Scan for the cell matching the given text and deliver its (x, y) coordinate at center. 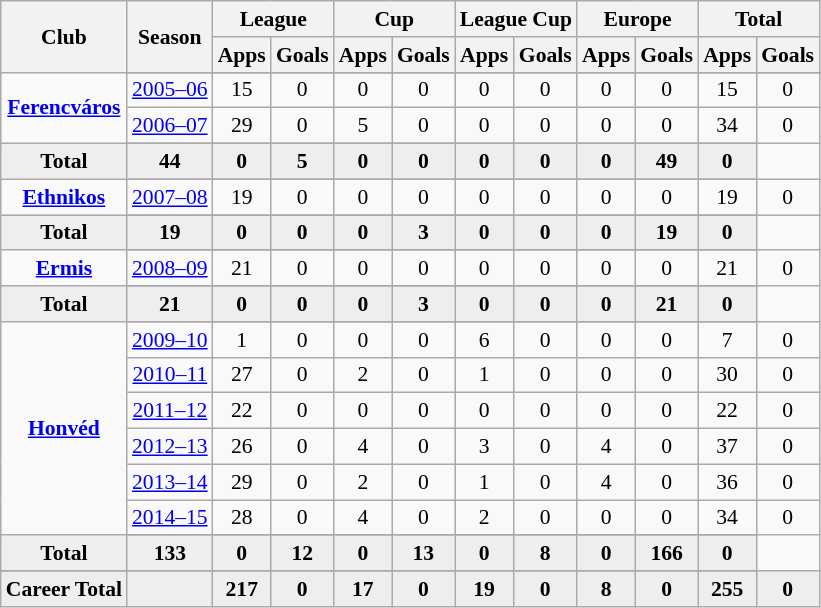
2011–12 (170, 411)
Ferencváros (64, 108)
2013–14 (170, 482)
Ermis (64, 269)
League Cup (516, 19)
12 (302, 554)
Club (64, 36)
2008–09 (170, 269)
2007–08 (170, 197)
13 (424, 554)
49 (666, 162)
7 (727, 340)
166 (666, 554)
Ethnikos (64, 197)
2012–13 (170, 447)
133 (170, 554)
27 (242, 375)
2010–11 (170, 375)
2009–10 (170, 340)
Career Total (64, 589)
Honvéd (64, 429)
2014–15 (170, 518)
37 (727, 447)
44 (170, 162)
255 (727, 589)
28 (242, 518)
30 (727, 375)
League (274, 19)
Europe (638, 19)
217 (242, 589)
17 (363, 589)
6 (484, 340)
Cup (394, 19)
36 (727, 482)
Season (170, 36)
2006–07 (170, 126)
2005–06 (170, 90)
26 (242, 447)
